Capture the cell that displays the provided text and extract its [x, y] central coordinate. 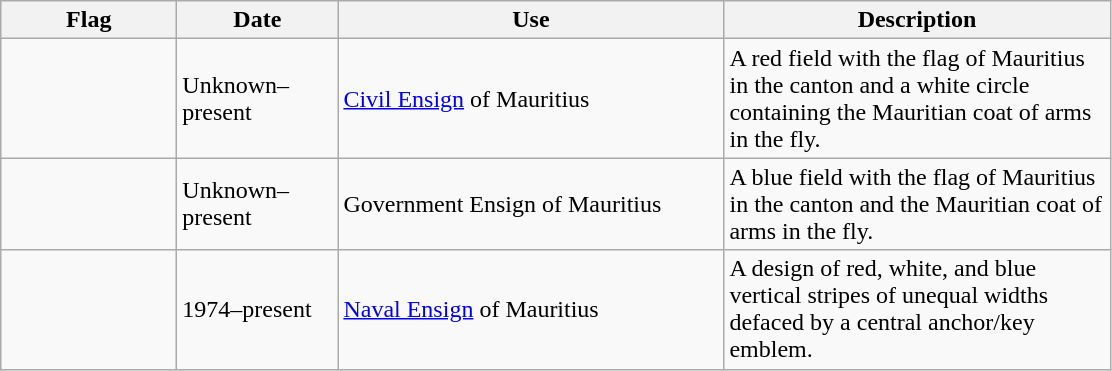
Date [258, 20]
Government Ensign of Mauritius [531, 204]
A design of red, white, and blue vertical stripes of unequal widths defaced by a central anchor/key emblem. [917, 310]
Naval Ensign of Mauritius [531, 310]
Use [531, 20]
Flag [89, 20]
Description [917, 20]
A red field with the flag of Mauritius in the canton and a white circle containing the Mauritian coat of arms in the fly. [917, 98]
A blue field with the flag of Mauritius in the canton and the Mauritian coat of arms in the fly. [917, 204]
1974–present [258, 310]
Civil Ensign of Mauritius [531, 98]
